For the text-containing cell, return its midpoint in (X, Y) coordinate format. 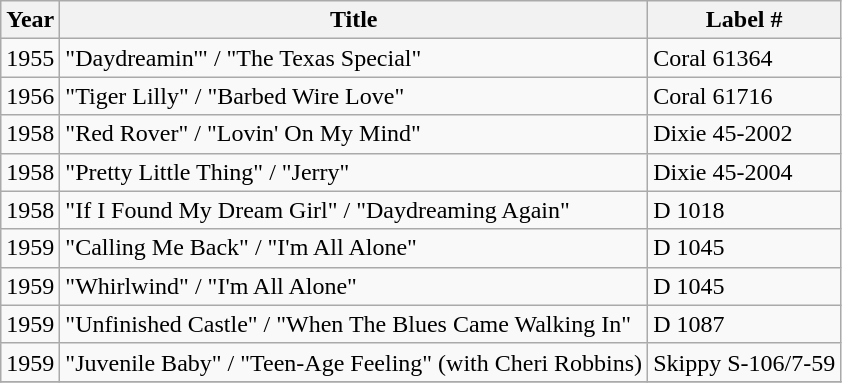
Year (30, 20)
1955 (30, 58)
"Juvenile Baby" / "Teen-Age Feeling" (with Cheri Robbins) (354, 362)
1956 (30, 96)
Coral 61364 (744, 58)
Title (354, 20)
"Calling Me Back" / "I'm All Alone" (354, 248)
"Tiger Lilly" / "Barbed Wire Love" (354, 96)
"If I Found My Dream Girl" / "Daydreaming Again" (354, 210)
"Unfinished Castle" / "When The Blues Came Walking In" (354, 324)
Label # (744, 20)
"Red Rover" / "Lovin' On My Mind" (354, 134)
"Pretty Little Thing" / "Jerry" (354, 172)
D 1087 (744, 324)
"Daydreamin'" / "The Texas Special" (354, 58)
"Whirlwind" / "I'm All Alone" (354, 286)
D 1018 (744, 210)
Coral 61716 (744, 96)
Skippy S-106/7-59 (744, 362)
Dixie 45-2002 (744, 134)
Dixie 45-2004 (744, 172)
